Detect which cell encompasses the target text, then output its (x, y) center coordinate. 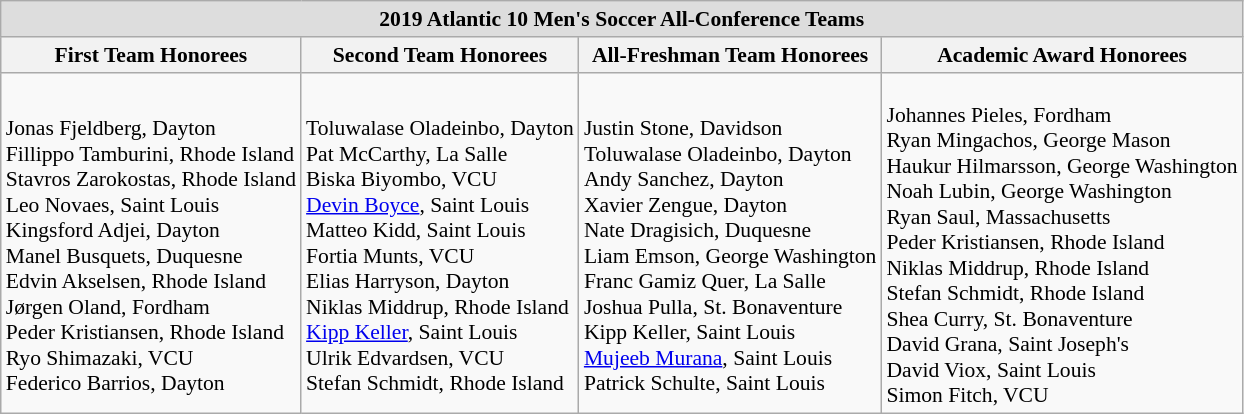
First Team Honorees (151, 55)
2019 Atlantic 10 Men's Soccer All-Conference Teams (622, 19)
All-Freshman Team Honorees (730, 55)
Second Team Honorees (440, 55)
Academic Award Honorees (1062, 55)
